Return (X, Y) of the center of cell containing provided text 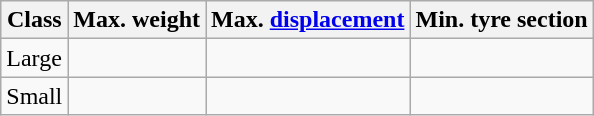
Large (34, 58)
Class (34, 20)
Small (34, 96)
Min. tyre section (502, 20)
Max. displacement (308, 20)
Max. weight (137, 20)
